Return the [x, y] coordinate for the center point of the cell that contains the specified text.  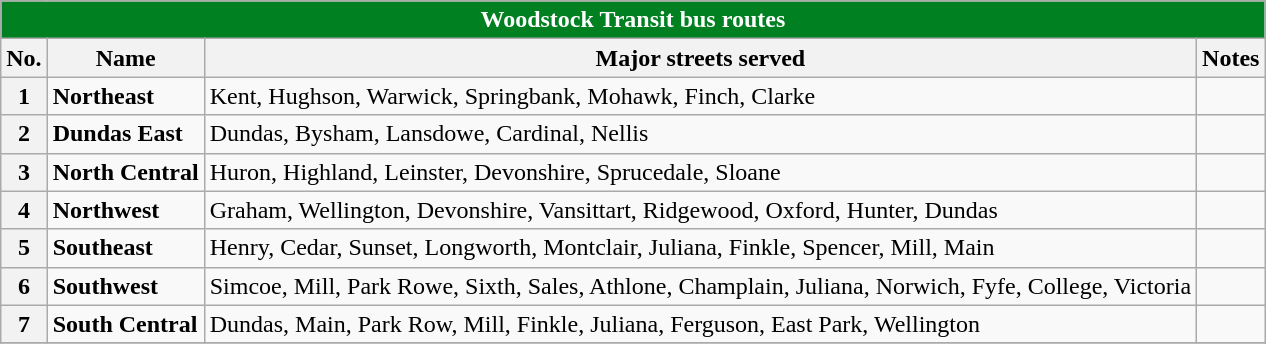
5 [24, 248]
7 [24, 324]
Huron, Highland, Leinster, Devonshire, Sprucedale, Sloane [700, 172]
Southwest [126, 286]
North Central [126, 172]
1 [24, 96]
Simcoe, Mill, Park Rowe, Sixth, Sales, Athlone, Champlain, Juliana, Norwich, Fyfe, College, Victoria [700, 286]
Name [126, 58]
Northeast [126, 96]
Dundas, Bysham, Lansdowe, Cardinal, Nellis [700, 134]
4 [24, 210]
2 [24, 134]
Henry, Cedar, Sunset, Longworth, Montclair, Juliana, Finkle, Spencer, Mill, Main [700, 248]
6 [24, 286]
Northwest [126, 210]
Dundas East [126, 134]
Southeast [126, 248]
Woodstock Transit bus routes [633, 20]
3 [24, 172]
South Central [126, 324]
Major streets served [700, 58]
No. [24, 58]
Kent, Hughson, Warwick, Springbank, Mohawk, Finch, Clarke [700, 96]
Graham, Wellington, Devonshire, Vansittart, Ridgewood, Oxford, Hunter, Dundas [700, 210]
Dundas, Main, Park Row, Mill, Finkle, Juliana, Ferguson, East Park, Wellington [700, 324]
Notes [1231, 58]
